Pinpoint the cell where the given text exists, returning its [x, y] midpoint coordinate. 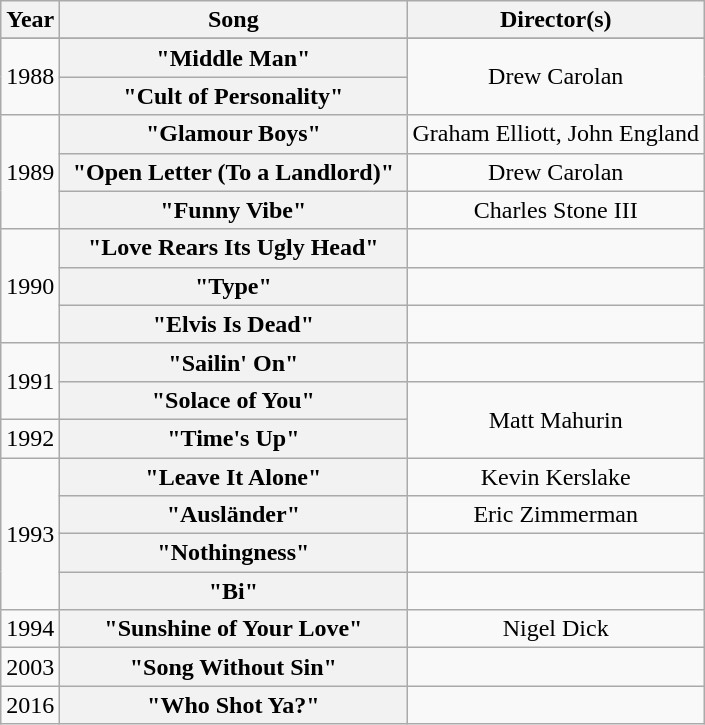
"Type" [234, 286]
Nigel Dick [556, 629]
Song [234, 20]
"Open Letter (To a Landlord)" [234, 172]
"Sunshine of Your Love" [234, 629]
"Who Shot Ya?" [234, 705]
"Song Without Sin" [234, 667]
1989 [30, 172]
2003 [30, 667]
Director(s) [556, 20]
"Cult of Personality" [234, 96]
Charles Stone III [556, 210]
"Ausländer" [234, 515]
Kevin Kerslake [556, 477]
"Glamour Boys" [234, 134]
"Sailin' On" [234, 362]
1992 [30, 438]
"Solace of You" [234, 400]
"Nothingness" [234, 553]
1990 [30, 286]
1991 [30, 381]
1993 [30, 534]
"Leave It Alone" [234, 477]
"Bi" [234, 591]
"Elvis Is Dead" [234, 324]
Eric Zimmerman [556, 515]
Matt Mahurin [556, 419]
"Funny Vibe" [234, 210]
"Middle Man" [234, 58]
2016 [30, 705]
1994 [30, 629]
Graham Elliott, John England [556, 134]
"Time's Up" [234, 438]
"Love Rears Its Ugly Head" [234, 248]
Year [30, 20]
1988 [30, 77]
